Identify which cell holds the provided text, then report its (X, Y) central coordinate. 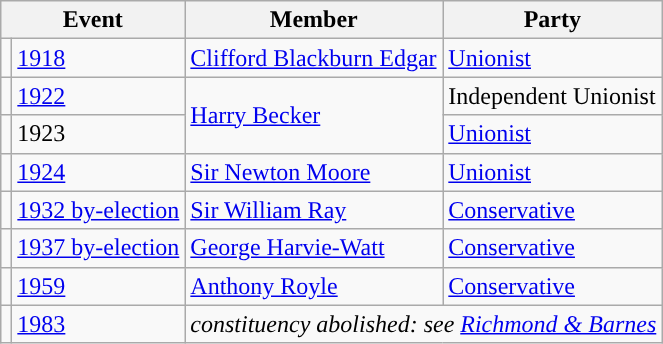
1937 by-election (98, 248)
Clifford Blackburn Edgar (314, 58)
1918 (98, 58)
Event (93, 20)
Party (552, 20)
Sir Newton Moore (314, 172)
Member (314, 20)
1959 (98, 286)
Independent Unionist (552, 96)
constituency abolished: see Richmond & Barnes (424, 324)
Harry Becker (314, 115)
1922 (98, 96)
1923 (98, 134)
1983 (98, 324)
Anthony Royle (314, 286)
Sir William Ray (314, 210)
George Harvie-Watt (314, 248)
1924 (98, 172)
1932 by-election (98, 210)
